Identify which cell holds the provided text, then report its (X, Y) central coordinate. 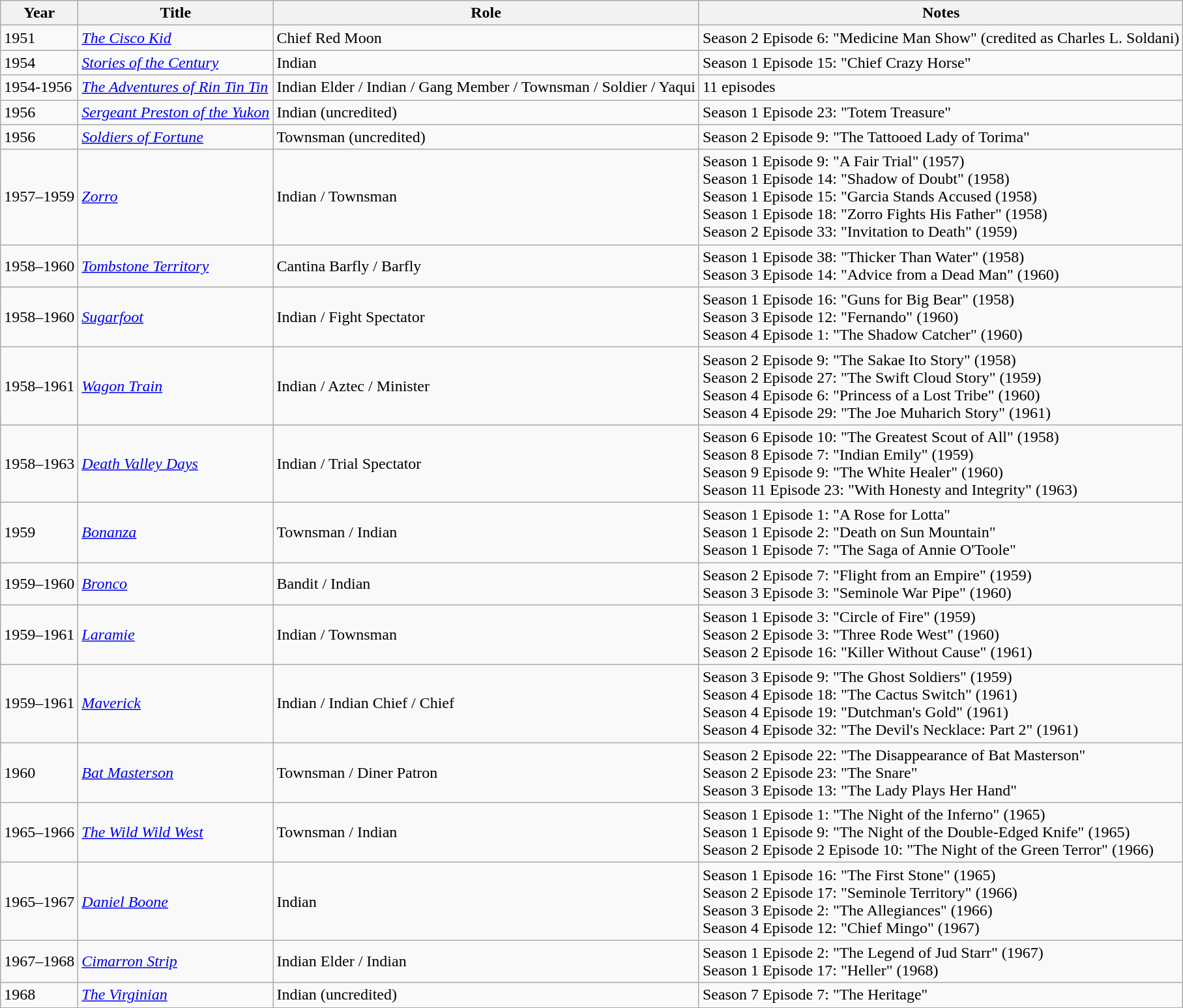
The Adventures of Rin Tin Tin (176, 87)
Season 7 Episode 7: "The Heritage" (941, 995)
1958–1961 (39, 386)
Season 2 Episode 9: "The Tattooed Lady of Torima" (941, 137)
Season 1 Episode 15: "Chief Crazy Horse" (941, 63)
Season 2 Episode 7: "Flight from an Empire" (1959)Season 3 Episode 3: "Seminole War Pipe" (1960) (941, 583)
Season 2 Episode 6: "Medicine Man Show" (credited as Charles L. Soldani) (941, 38)
Indian / Trial Spectator (486, 463)
Bonanza (176, 532)
1957–1959 (39, 197)
Maverick (176, 704)
Bat Masterson (176, 773)
Indian / Indian Chief / Chief (486, 704)
Sugarfoot (176, 317)
1951 (39, 38)
Indian Elder / Indian / Gang Member / Townsman / Soldier / Yaqui (486, 87)
Bronco (176, 583)
The Cisco Kid (176, 38)
Laramie (176, 635)
Indian / Fight Spectator (486, 317)
Year (39, 13)
1958–1963 (39, 463)
Cantina Barfly / Barfly (486, 266)
The Wild Wild West (176, 833)
Season 1 Episode 3: "Circle of Fire" (1959)Season 2 Episode 3: "Three Rode West" (1960)Season 2 Episode 16: "Killer Without Cause" (1961) (941, 635)
The Virginian (176, 995)
Season 2 Episode 22: "The Disappearance of Bat Masterson"Season 2 Episode 23: "The Snare"Season 3 Episode 13: "The Lady Plays Her Hand" (941, 773)
Season 1 Episode 1: "A Rose for Lotta"Season 1 Episode 2: "Death on Sun Mountain"Season 1 Episode 7: "The Saga of Annie O'Toole" (941, 532)
Soldiers of Fortune (176, 137)
Chief Red Moon (486, 38)
1954 (39, 63)
Cimarron Strip (176, 961)
1959–1960 (39, 583)
Season 1 Episode 38: "Thicker Than Water" (1958)Season 3 Episode 14: "Advice from a Dead Man" (1960) (941, 266)
Death Valley Days (176, 463)
Tombstone Territory (176, 266)
1960 (39, 773)
Season 1 Episode 23: "Totem Treasure" (941, 112)
Bandit / Indian (486, 583)
Season 1 Episode 2: "The Legend of Jud Starr" (1967)Season 1 Episode 17: "Heller" (1968) (941, 961)
Stories of the Century (176, 63)
Role (486, 13)
11 episodes (941, 87)
1959 (39, 532)
Townsman (uncredited) (486, 137)
Indian Elder / Indian (486, 961)
1954-1956 (39, 87)
1965–1967 (39, 901)
Wagon Train (176, 386)
Indian / Aztec / Minister (486, 386)
1968 (39, 995)
1967–1968 (39, 961)
Daniel Boone (176, 901)
Notes (941, 13)
1965–1966 (39, 833)
Season 1 Episode 16: "Guns for Big Bear" (1958)Season 3 Episode 12: "Fernando" (1960)Season 4 Episode 1: "The Shadow Catcher" (1960) (941, 317)
Title (176, 13)
Zorro (176, 197)
Sergeant Preston of the Yukon (176, 112)
Townsman / Diner Patron (486, 773)
